Pinpoint the cell where the given text exists, returning its [X, Y] midpoint coordinate. 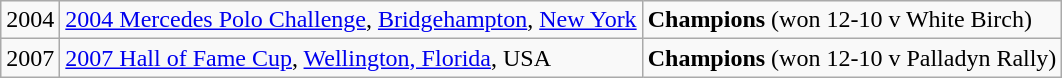
2007 Hall of Fame Cup, Wellington, Florida, USA [351, 58]
2004 Mercedes Polo Challenge, Bridgehampton, New York [351, 20]
Champions (won 12-10 v White Birch) [852, 20]
2004 [30, 20]
2007 [30, 58]
Champions (won 12-10 v Palladyn Rally) [852, 58]
